From the cell containing the given text, extract its center point as [x, y] coordinate. 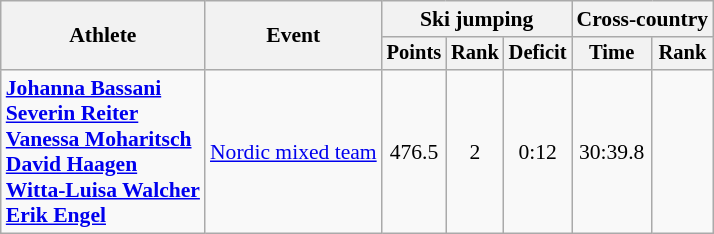
Deficit [538, 54]
476.5 [414, 152]
Athlete [103, 36]
Johanna BassaniSeverin ReiterVanessa MoharitschDavid HaagenWitta-Luisa WalcherErik Engel [103, 152]
Cross-country [643, 19]
Event [294, 36]
30:39.8 [612, 152]
Ski jumping [477, 19]
0:12 [538, 152]
2 [475, 152]
Nordic mixed team [294, 152]
Points [414, 54]
Time [612, 54]
